Locate the cell with the specified text and output its [x, y] center coordinate. 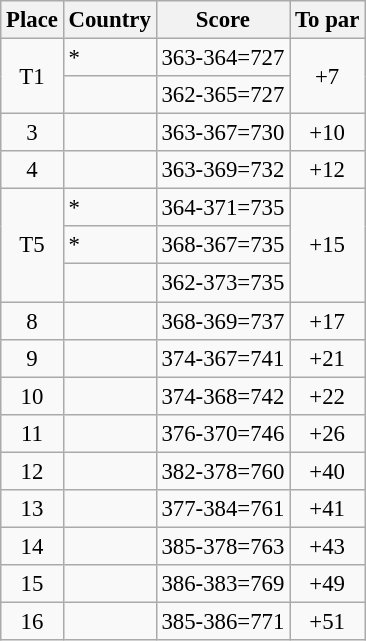
363-364=727 [223, 58]
377-384=761 [223, 509]
T5 [32, 246]
4 [32, 170]
+41 [328, 509]
Place [32, 20]
363-367=730 [223, 133]
+49 [328, 584]
10 [32, 396]
+22 [328, 396]
363-369=732 [223, 170]
+17 [328, 321]
+43 [328, 546]
+26 [328, 433]
3 [32, 133]
368-369=737 [223, 321]
13 [32, 509]
+21 [328, 358]
+15 [328, 246]
382-378=760 [223, 471]
368-367=735 [223, 245]
364-371=735 [223, 208]
Score [223, 20]
385-386=771 [223, 621]
9 [32, 358]
+51 [328, 621]
+7 [328, 76]
362-365=727 [223, 95]
386-383=769 [223, 584]
T1 [32, 76]
362-373=735 [223, 283]
374-367=741 [223, 358]
+10 [328, 133]
8 [32, 321]
Country [110, 20]
15 [32, 584]
376-370=746 [223, 433]
11 [32, 433]
+40 [328, 471]
16 [32, 621]
14 [32, 546]
To par [328, 20]
374-368=742 [223, 396]
+12 [328, 170]
385-378=763 [223, 546]
12 [32, 471]
